Search for the cell housing the specified text and yield its (x, y) center coordinate. 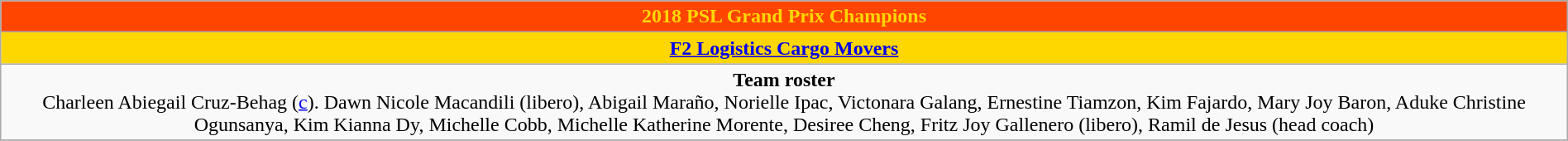
2018 PSL Grand Prix Champions (784, 17)
F2 Logistics Cargo Movers (784, 48)
